Identify which cell holds the provided text, then report its [X, Y] central coordinate. 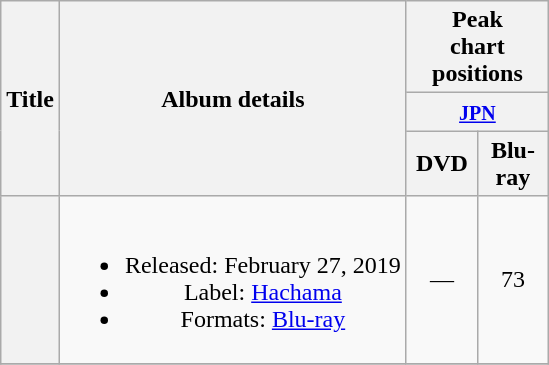
Released: February 27, 2019Label: HachamaFormats: Blu-ray [232, 280]
Title [30, 98]
Peak chart positions [477, 47]
Album details [232, 98]
— [442, 280]
Blu-ray [512, 164]
73 [512, 280]
DVD [442, 164]
JPN [477, 112]
